From the cell containing the given text, extract its center point as [X, Y] coordinate. 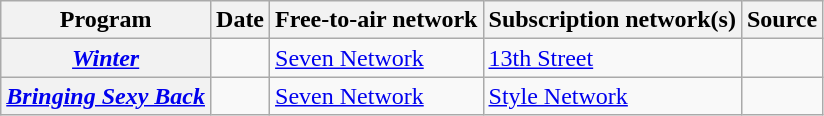
Program [106, 20]
13th Street [612, 58]
Style Network [612, 96]
Subscription network(s) [612, 20]
Winter [106, 58]
Date [240, 20]
Free-to-air network [376, 20]
Bringing Sexy Back [106, 96]
Source [782, 20]
